For the text-containing cell, return its midpoint in [X, Y] coordinate format. 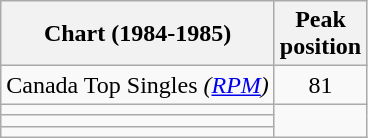
Peakposition [320, 34]
81 [320, 85]
Canada Top Singles (RPM) [138, 85]
Chart (1984-1985) [138, 34]
